Capture the cell that displays the provided text and extract its [X, Y] central coordinate. 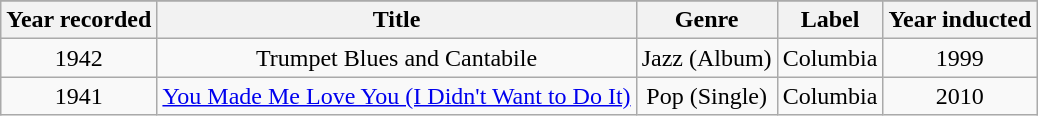
Genre [706, 20]
You Made Me Love You (I Didn't Want to Do It) [396, 96]
1941 [79, 96]
1942 [79, 58]
Year recorded [79, 20]
1999 [960, 58]
2010 [960, 96]
Jazz (Album) [706, 58]
Pop (Single) [706, 96]
Trumpet Blues and Cantabile [396, 58]
Label [830, 20]
Title [396, 20]
Year inducted [960, 20]
